Identify which cell holds the provided text, then report its (x, y) central coordinate. 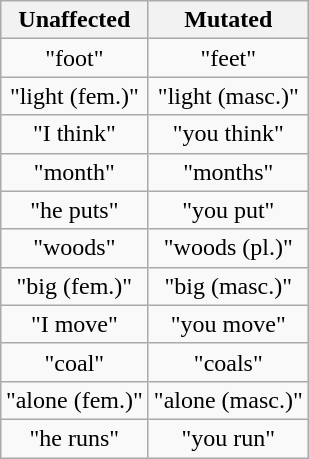
Mutated (228, 20)
"foot" (74, 58)
"light (masc.)" (228, 96)
"you run" (228, 438)
"he puts" (74, 210)
"you think" (228, 134)
"big (fem.)" (74, 286)
"alone (masc.)" (228, 400)
"coals" (228, 362)
"big (masc.)" (228, 286)
"I move" (74, 324)
"he runs" (74, 438)
"light (fem.)" (74, 96)
"months" (228, 172)
"woods (pl.)" (228, 248)
"you put" (228, 210)
"you move" (228, 324)
"month" (74, 172)
Unaffected (74, 20)
"woods" (74, 248)
"alone (fem.)" (74, 400)
"feet" (228, 58)
"coal" (74, 362)
"I think" (74, 134)
